Return the (X, Y) coordinate for the center point of the cell that contains the specified text.  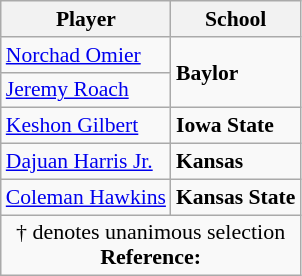
Keshon Gilbert (86, 126)
Kansas State (236, 197)
† denotes unanimous selectionReference: (151, 246)
Jeremy Roach (86, 90)
Norchad Omier (86, 55)
School (236, 19)
Dajuan Harris Jr. (86, 162)
Coleman Hawkins (86, 197)
Player (86, 19)
Baylor (236, 72)
Kansas (236, 162)
Iowa State (236, 126)
